Output the [X, Y] coordinate of the center of the cell containing the given text.  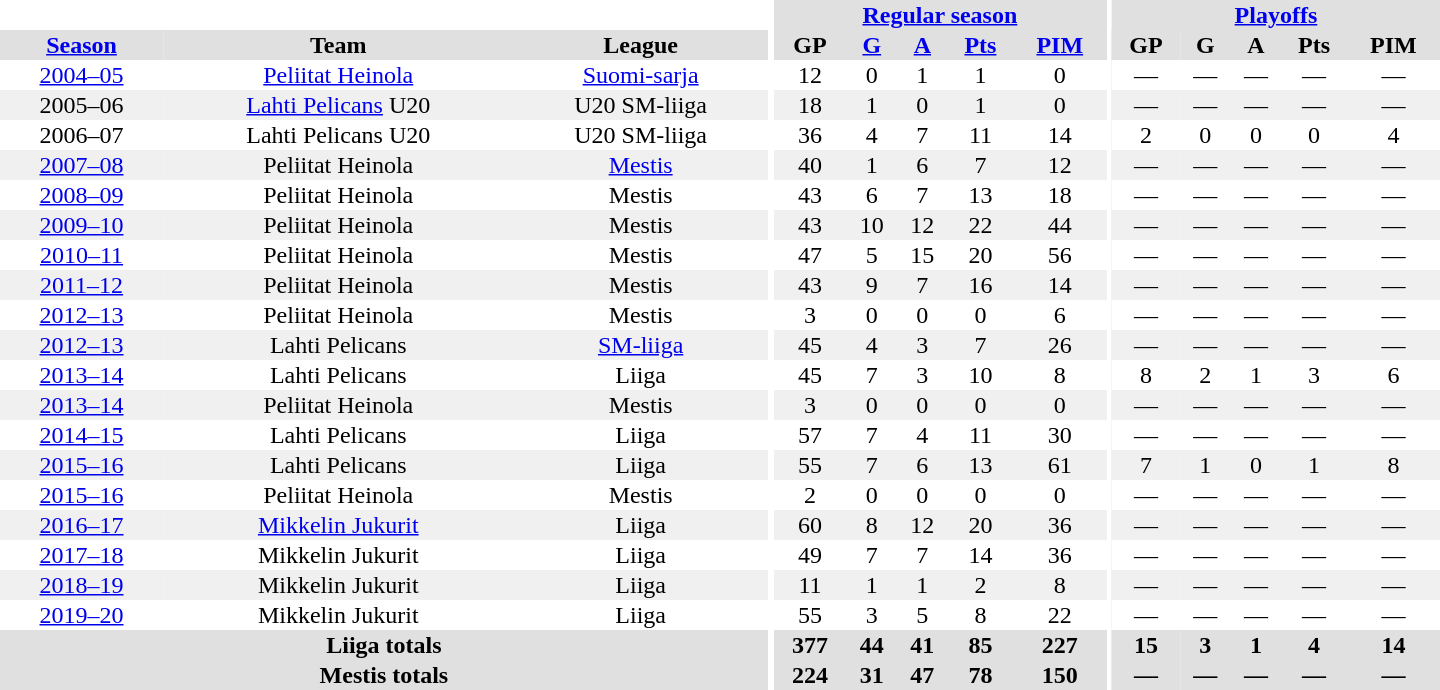
41 [922, 645]
16 [981, 285]
2017–18 [82, 555]
Liiga totals [384, 645]
2014–15 [82, 435]
Season [82, 45]
9 [872, 285]
227 [1060, 645]
150 [1060, 675]
56 [1060, 255]
60 [810, 525]
2016–17 [82, 525]
2007–08 [82, 165]
League [640, 45]
224 [810, 675]
2011–12 [82, 285]
Playoffs [1276, 15]
Suomi-sarja [640, 75]
2005–06 [82, 105]
49 [810, 555]
57 [810, 435]
Regular season [940, 15]
61 [1060, 465]
40 [810, 165]
26 [1060, 345]
78 [981, 675]
2018–19 [82, 585]
2004–05 [82, 75]
2008–09 [82, 195]
2019–20 [82, 615]
2010–11 [82, 255]
30 [1060, 435]
2009–10 [82, 225]
SM-liiga [640, 345]
31 [872, 675]
85 [981, 645]
Team [338, 45]
Mestis totals [384, 675]
2006–07 [82, 135]
377 [810, 645]
